Detect which cell encompasses the target text, then output its (X, Y) center coordinate. 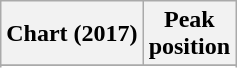
Peak position (189, 34)
Chart (2017) (72, 34)
